Capture the cell that displays the provided text and extract its (x, y) central coordinate. 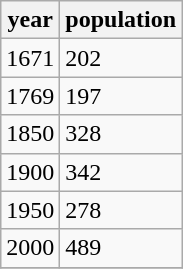
1769 (30, 96)
328 (121, 134)
1950 (30, 210)
year (30, 20)
population (121, 20)
342 (121, 172)
1900 (30, 172)
197 (121, 96)
1671 (30, 58)
278 (121, 210)
2000 (30, 248)
489 (121, 248)
1850 (30, 134)
202 (121, 58)
